Determine the [x, y] coordinate at the center of the cell enclosing the given text.  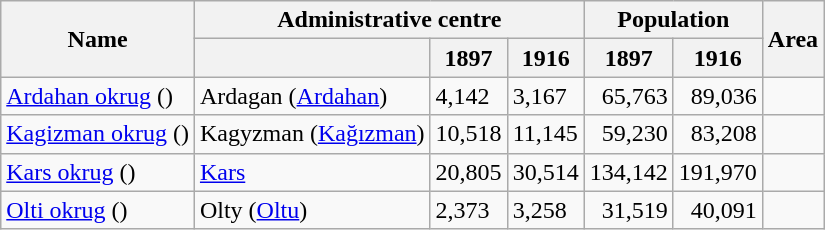
Population [673, 20]
4,142 [468, 96]
3,258 [546, 210]
134,142 [628, 172]
Kars okrug () [98, 172]
Ardagan (Ardahan) [312, 96]
Kars [312, 172]
3,167 [546, 96]
65,763 [628, 96]
11,145 [546, 134]
Kagyzman (Kağızman) [312, 134]
59,230 [628, 134]
Kagizman okrug () [98, 134]
191,970 [718, 172]
2,373 [468, 210]
Ardahan okrug () [98, 96]
83,208 [718, 134]
89,036 [718, 96]
20,805 [468, 172]
40,091 [718, 210]
Olti okrug () [98, 210]
Olty (Oltu) [312, 210]
31,519 [628, 210]
Name [98, 39]
10,518 [468, 134]
30,514 [546, 172]
Administrative centre [389, 20]
Area [792, 39]
